Output the [X, Y] coordinate of the center of the cell containing the given text.  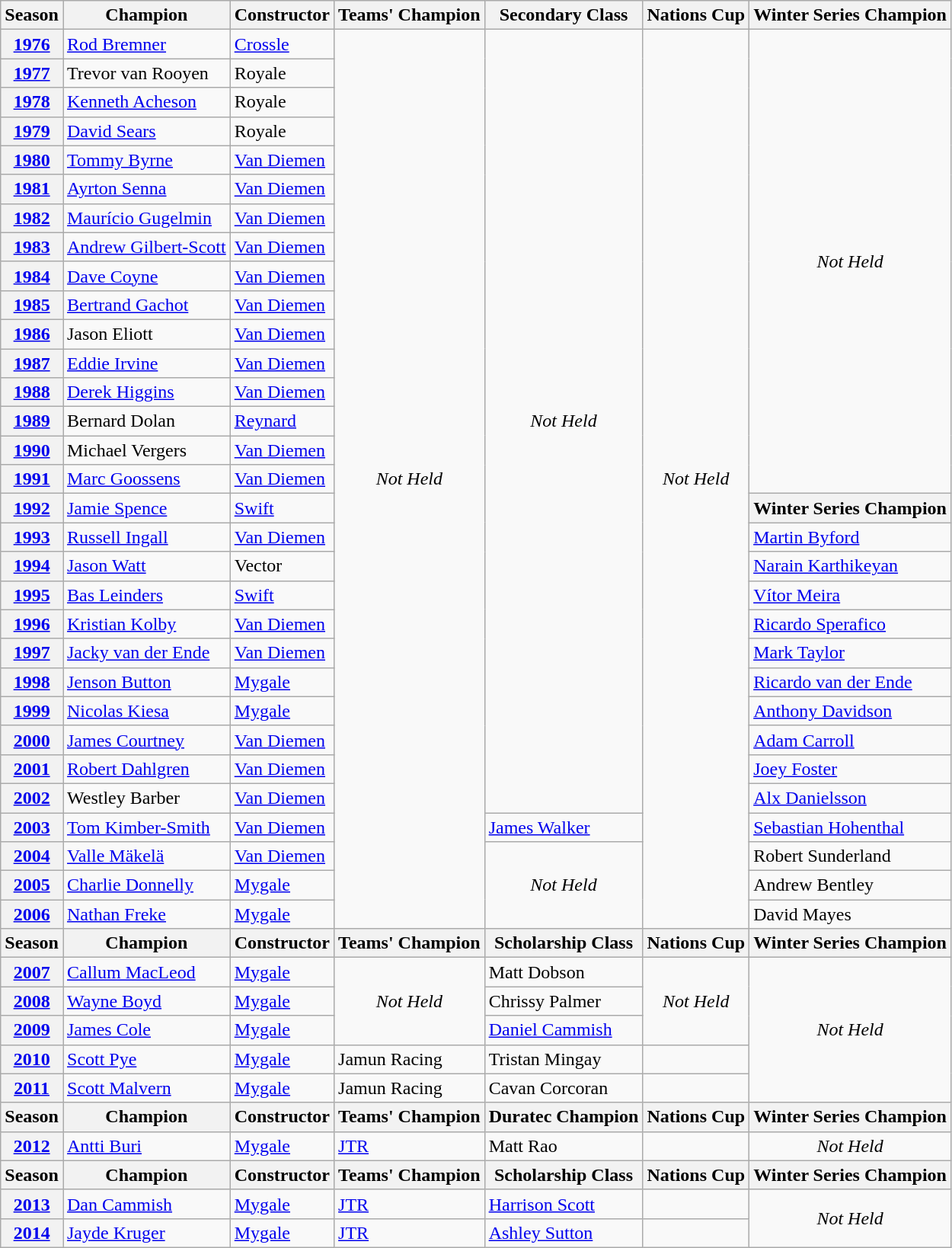
Matt Rao [564, 1146]
Daniel Cammish [564, 1030]
Ayrton Senna [146, 189]
1981 [32, 189]
Tommy Byrne [146, 160]
Rod Bremner [146, 44]
2012 [32, 1146]
Vítor Meira [850, 595]
Ashley Sutton [564, 1233]
1988 [32, 392]
Scott Pye [146, 1059]
2000 [32, 740]
Nathan Freke [146, 914]
1999 [32, 711]
1991 [32, 479]
2005 [32, 885]
Joey Foster [850, 769]
2002 [32, 798]
Adam Carroll [850, 740]
Robert Sunderland [850, 856]
Reynard [282, 421]
David Sears [146, 131]
David Mayes [850, 914]
1998 [32, 682]
Crossle [282, 44]
Andrew Gilbert-Scott [146, 247]
1986 [32, 334]
Bernard Dolan [146, 421]
2007 [32, 972]
Mark Taylor [850, 653]
2003 [32, 827]
Harrison Scott [564, 1204]
1980 [32, 160]
Ricardo van der Ende [850, 682]
1996 [32, 624]
Andrew Bentley [850, 885]
1997 [32, 653]
Trevor van Rooyen [146, 73]
1982 [32, 218]
Dan Cammish [146, 1204]
Secondary Class [564, 15]
Cavan Corcoran [564, 1088]
2010 [32, 1059]
1987 [32, 363]
2008 [32, 1001]
2014 [32, 1233]
Jason Watt [146, 566]
James Courtney [146, 740]
2011 [32, 1088]
Westley Barber [146, 798]
Ricardo Sperafico [850, 624]
Anthony Davidson [850, 711]
2006 [32, 914]
2013 [32, 1204]
1983 [32, 247]
Chrissy Palmer [564, 1001]
Bertrand Gachot [146, 305]
Duratec Champion [564, 1117]
Nicolas Kiesa [146, 711]
1976 [32, 44]
Wayne Boyd [146, 1001]
Bas Leinders [146, 595]
Tom Kimber-Smith [146, 827]
Marc Goossens [146, 479]
Dave Coyne [146, 276]
1979 [32, 131]
1978 [32, 102]
Robert Dahlgren [146, 769]
Derek Higgins [146, 392]
Valle Mäkelä [146, 856]
James Cole [146, 1030]
Jamie Spence [146, 508]
1984 [32, 276]
Jason Eliott [146, 334]
Martin Byford [850, 537]
1977 [32, 73]
1992 [32, 508]
Tristan Mingay [564, 1059]
Kristian Kolby [146, 624]
Jacky van der Ende [146, 653]
2009 [32, 1030]
2001 [32, 769]
1995 [32, 595]
Michael Vergers [146, 450]
Callum MacLeod [146, 972]
1985 [32, 305]
Kenneth Acheson [146, 102]
1994 [32, 566]
Vector [282, 566]
1990 [32, 450]
2004 [32, 856]
Charlie Donnelly [146, 885]
Jenson Button [146, 682]
Scott Malvern [146, 1088]
Jayde Kruger [146, 1233]
Antti Buri [146, 1146]
Narain Karthikeyan [850, 566]
Alx Danielsson [850, 798]
James Walker [564, 827]
Eddie Irvine [146, 363]
1993 [32, 537]
Maurício Gugelmin [146, 218]
Sebastian Hohenthal [850, 827]
Russell Ingall [146, 537]
1989 [32, 421]
Matt Dobson [564, 972]
